Capture the cell that displays the provided text and extract its (X, Y) central coordinate. 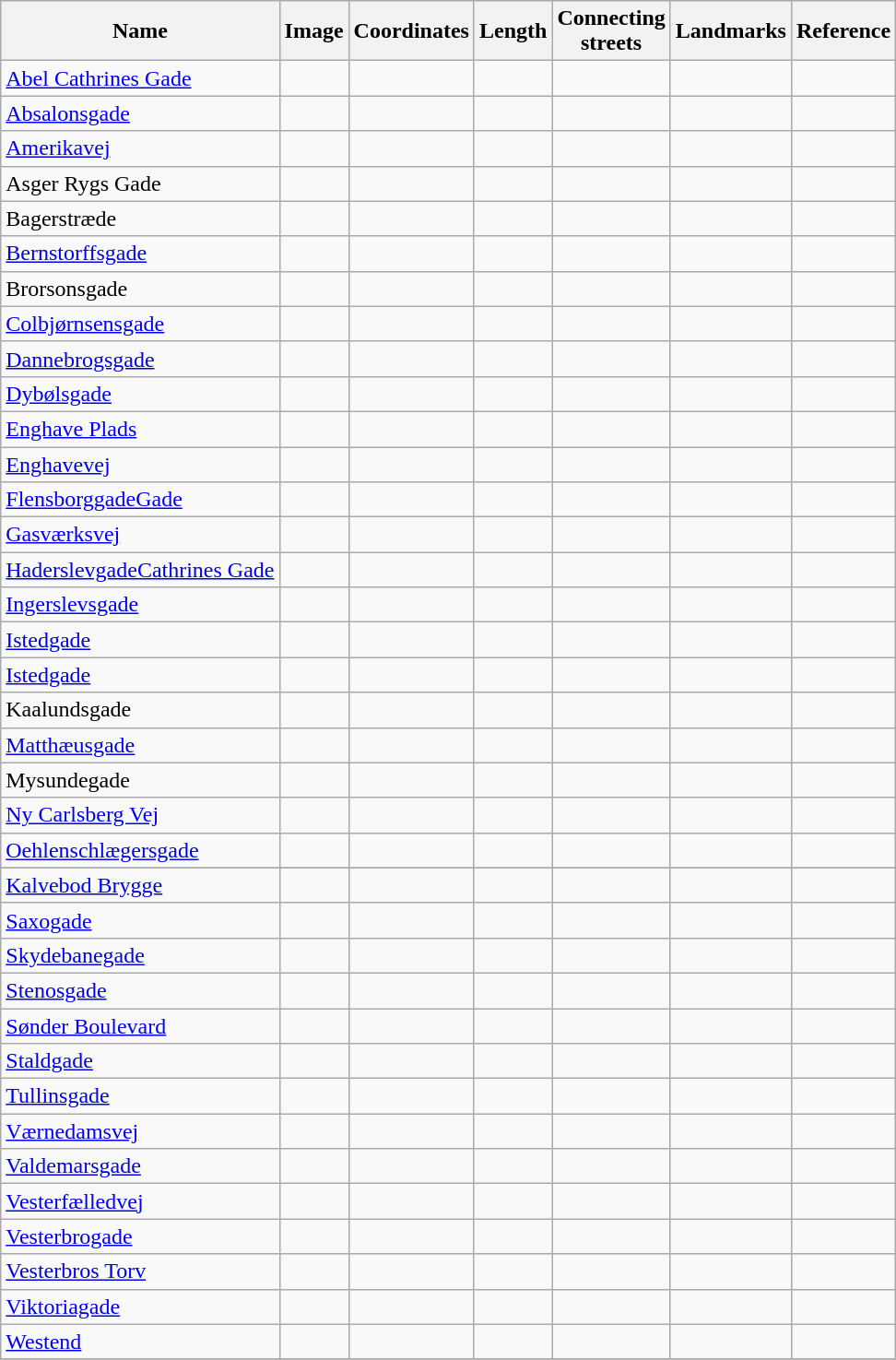
FlensborggadeGade (140, 500)
Gasværksvej (140, 535)
Bernstorffsgade (140, 254)
Staldgade (140, 1061)
Tullinsgade (140, 1096)
Length (513, 31)
HaderslevgadeCathrines Gade (140, 570)
Abel Cathrines Gade (140, 78)
Landmarks (730, 31)
Kalvebod Brygge (140, 885)
Asger Rygs Gade (140, 183)
Amerikavej (140, 148)
Mysundegade (140, 780)
Skydebanegade (140, 955)
Ny Carlsberg Vej (140, 815)
Image (313, 31)
Vesterfælledvej (140, 1201)
Reference (843, 31)
Colbjørnsensgade (140, 324)
Brorsonsgade (140, 289)
Sønder Boulevard (140, 1026)
Valdemarsgade (140, 1166)
Absalonsgade (140, 113)
Coordinates (411, 31)
Stenosgade (140, 990)
Name (140, 31)
Enghavevej (140, 464)
Dybølsgade (140, 394)
Connecting streets (611, 31)
Ingerslevsgade (140, 605)
Matthæusgade (140, 745)
Kaalundsgade (140, 710)
Værnedamsvej (140, 1131)
Viktoriagade (140, 1307)
Oehlenschlægersgade (140, 850)
Dannebrogsgade (140, 359)
Westend (140, 1342)
Vesterbrogade (140, 1236)
Bagerstræde (140, 219)
Vesterbros Torv (140, 1271)
Enghave Plads (140, 429)
Saxogade (140, 920)
